Return [X, Y] of the center of cell containing provided text 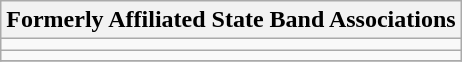
Formerly Affiliated State Band Associations [231, 20]
